Extract the [x, y] coordinate from the center of the cell holding the provided text.  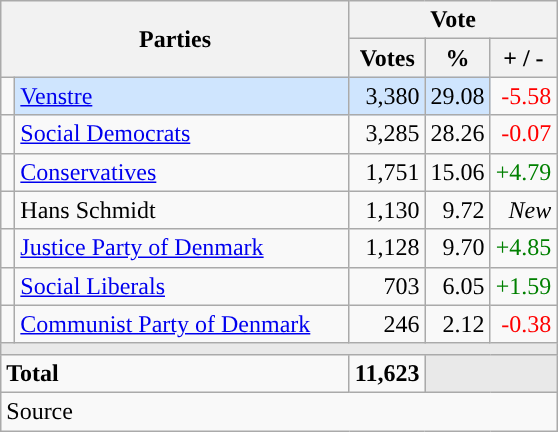
Conservatives [182, 172]
% [458, 58]
1,130 [387, 210]
+4.79 [524, 172]
Venstre [182, 96]
6.05 [458, 286]
1,128 [387, 248]
Communist Party of Denmark [182, 324]
Hans Schmidt [182, 210]
3,285 [387, 134]
+1.59 [524, 286]
Source [279, 411]
Total [176, 373]
Parties [176, 39]
+4.85 [524, 248]
246 [387, 324]
1,751 [387, 172]
9.70 [458, 248]
11,623 [387, 373]
28.26 [458, 134]
15.06 [458, 172]
29.08 [458, 96]
New [524, 210]
Votes [387, 58]
-5.58 [524, 96]
Social Liberals [182, 286]
9.72 [458, 210]
-0.38 [524, 324]
Vote [452, 20]
-0.07 [524, 134]
Justice Party of Denmark [182, 248]
+ / - [524, 58]
703 [387, 286]
3,380 [387, 96]
2.12 [458, 324]
Social Democrats [182, 134]
